Determine the (X, Y) coordinate at the center of the cell enclosing the given text.  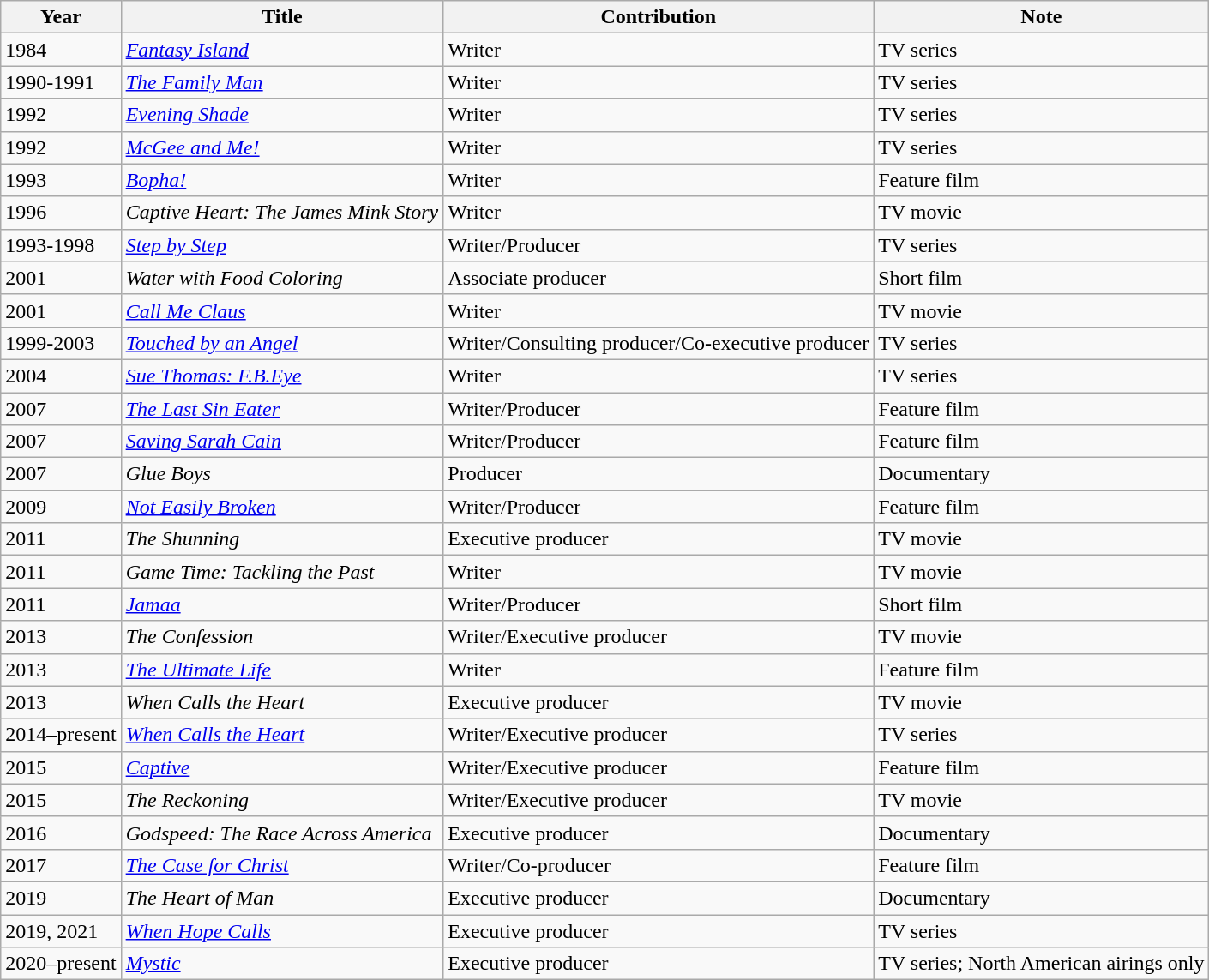
Glue Boys (282, 474)
The Family Man (282, 82)
The Heart of Man (282, 898)
Game Time: Tackling the Past (282, 572)
Writer/Co-producer (659, 865)
Sue Thomas: F.B.Eye (282, 376)
2014–present (61, 735)
Step by Step (282, 245)
The Confession (282, 637)
Touched by an Angel (282, 343)
Captive (282, 767)
Not Easily Broken (282, 507)
Captive Heart: The James Mink Story (282, 213)
Bopha! (282, 180)
TV series; North American airings only (1041, 964)
2009 (61, 507)
1990-1991 (61, 82)
McGee and Me! (282, 147)
1984 (61, 50)
2004 (61, 376)
Writer/Consulting producer/Co-executive producer (659, 343)
Producer (659, 474)
2020–present (61, 964)
1993 (61, 180)
Godspeed: The Race Across America (282, 833)
Note (1041, 17)
Associate producer (659, 278)
2017 (61, 865)
Mystic (282, 964)
2019 (61, 898)
2016 (61, 833)
The Shunning (282, 539)
Water with Food Coloring (282, 278)
When Hope Calls (282, 930)
Title (282, 17)
1993-1998 (61, 245)
Evening Shade (282, 115)
Year (61, 17)
Call Me Claus (282, 310)
The Ultimate Life (282, 670)
The Reckoning (282, 800)
Contribution (659, 17)
1996 (61, 213)
Fantasy Island (282, 50)
The Last Sin Eater (282, 409)
Saving Sarah Cain (282, 442)
Jamaa (282, 604)
1999-2003 (61, 343)
2019, 2021 (61, 930)
The Case for Christ (282, 865)
